Pinpoint the cell where the given text exists, returning its (x, y) midpoint coordinate. 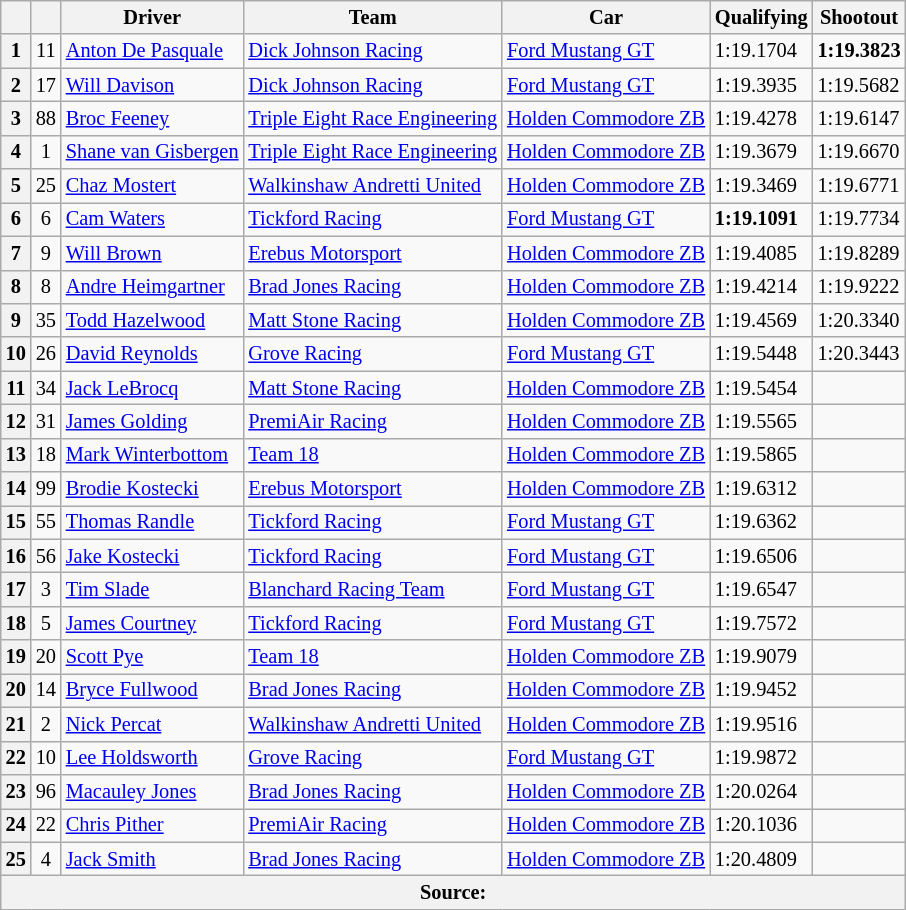
Shootout (860, 17)
1:19.5565 (762, 421)
1:19.6771 (860, 186)
1:19.4085 (762, 253)
Todd Hazelwood (152, 320)
1:19.5454 (762, 388)
1:19.9452 (762, 690)
Driver (152, 17)
24 (16, 825)
Mark Winterbottom (152, 455)
19 (16, 657)
26 (46, 354)
1:20.3340 (860, 320)
1:19.3679 (762, 152)
7 (16, 253)
Lee Holdsworth (152, 758)
1:19.5448 (762, 354)
1:19.1704 (762, 51)
David Reynolds (152, 354)
34 (46, 388)
1:19.7734 (860, 219)
1:20.0264 (762, 791)
James Golding (152, 421)
1:19.1091 (762, 219)
Qualifying (762, 17)
1:19.4569 (762, 320)
Jack Smith (152, 859)
Scott Pye (152, 657)
16 (16, 556)
Macauley Jones (152, 791)
Blanchard Racing Team (372, 589)
Anton De Pasquale (152, 51)
1:20.4809 (762, 859)
Car (606, 17)
12 (16, 421)
Brodie Kostecki (152, 489)
15 (16, 522)
1:19.6506 (762, 556)
Will Davison (152, 85)
1:19.8289 (860, 253)
1:19.6312 (762, 489)
23 (16, 791)
1:20.1036 (762, 825)
99 (46, 489)
Bryce Fullwood (152, 690)
Nick Percat (152, 724)
Shane van Gisbergen (152, 152)
31 (46, 421)
Jake Kostecki (152, 556)
13 (16, 455)
1:19.5682 (860, 85)
Will Brown (152, 253)
1:19.3823 (860, 51)
1:19.9079 (762, 657)
56 (46, 556)
1:19.5865 (762, 455)
1:19.6362 (762, 522)
Cam Waters (152, 219)
1:19.6147 (860, 118)
1:19.9516 (762, 724)
James Courtney (152, 623)
88 (46, 118)
1:19.4278 (762, 118)
1:19.9222 (860, 287)
1:19.3469 (762, 186)
1:19.3935 (762, 85)
1:20.3443 (860, 354)
Andre Heimgartner (152, 287)
Chris Pither (152, 825)
Team (372, 17)
Source: (454, 892)
Thomas Randle (152, 522)
Broc Feeney (152, 118)
Jack LeBrocq (152, 388)
1:19.4214 (762, 287)
35 (46, 320)
96 (46, 791)
Tim Slade (152, 589)
1:19.6547 (762, 589)
1:19.9872 (762, 758)
21 (16, 724)
1:19.6670 (860, 152)
1:19.7572 (762, 623)
Chaz Mostert (152, 186)
55 (46, 522)
